Locate the cell with the specified text and output its [X, Y] center coordinate. 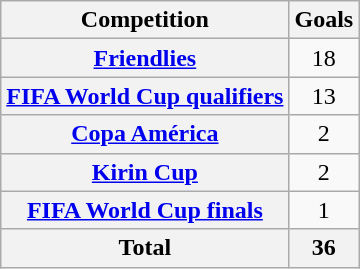
Kirin Cup [145, 172]
Competition [145, 20]
FIFA World Cup qualifiers [145, 96]
Copa América [145, 134]
18 [324, 58]
Friendlies [145, 58]
36 [324, 248]
13 [324, 96]
FIFA World Cup finals [145, 210]
Total [145, 248]
1 [324, 210]
Goals [324, 20]
